Return [X, Y] of the center of cell containing provided text 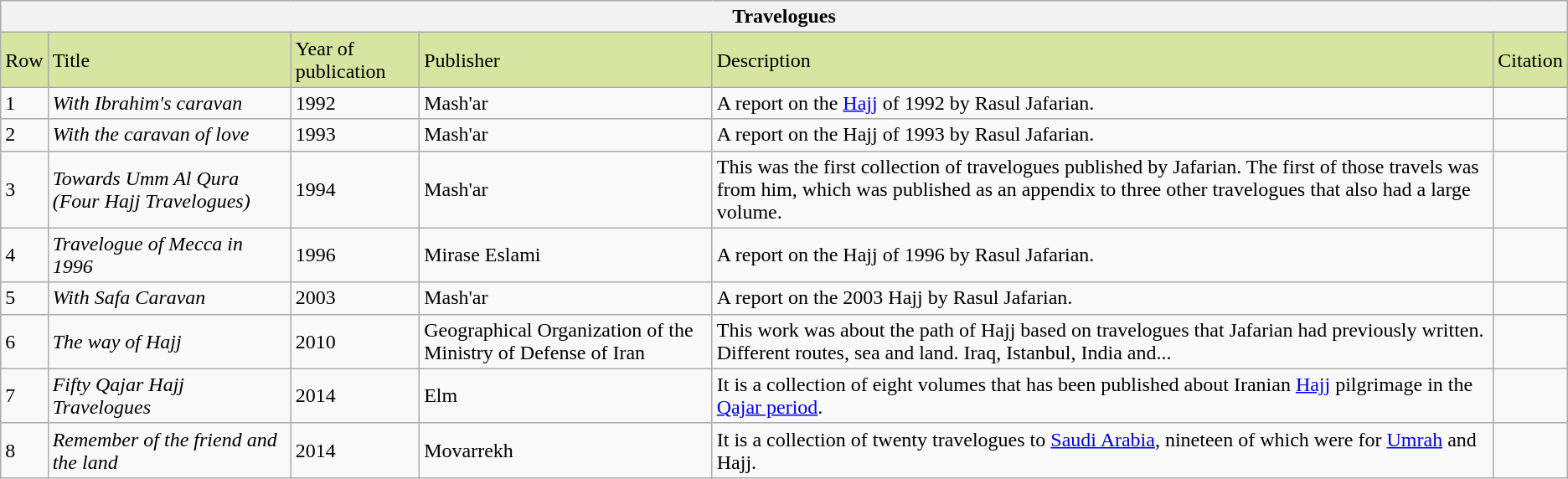
Mirase Eslami [566, 255]
A report on the 2003 Hajj by Rasul Jafarian. [1102, 298]
Towards Umm Al Qura (Four Hajj Travelogues) [169, 189]
1993 [355, 135]
It is a collection of eight volumes that has been published about Iranian Hajj pilgrimage in the Qajar period. [1102, 395]
Description [1102, 60]
Publisher [566, 60]
2003 [355, 298]
A report on the Hajj of 1993 by Rasul Jafarian. [1102, 135]
Travelogues [784, 17]
6 [24, 342]
2010 [355, 342]
7 [24, 395]
Citation [1530, 60]
With the caravan of love [169, 135]
Year of publication [355, 60]
Fifty Qajar Hajj Travelogues [169, 395]
Remember of the friend and the land [169, 451]
Movarrekh [566, 451]
Title [169, 60]
1992 [355, 103]
8 [24, 451]
A report on the Hajj of 1996 by Rasul Jafarian. [1102, 255]
3 [24, 189]
5 [24, 298]
With Safa Caravan [169, 298]
The way of Hajj [169, 342]
1996 [355, 255]
Elm [566, 395]
1 [24, 103]
Travelogue of Mecca in 1996 [169, 255]
Row [24, 60]
With Ibrahim's caravan [169, 103]
Geographical Organization of the Ministry of Defense of Iran [566, 342]
A report on the Hajj of 1992 by Rasul Jafarian. [1102, 103]
1994 [355, 189]
It is a collection of twenty travelogues to Saudi Arabia, nineteen of which were for Umrah and Hajj. [1102, 451]
4 [24, 255]
2 [24, 135]
